For the text-containing cell, return its midpoint in (x, y) coordinate format. 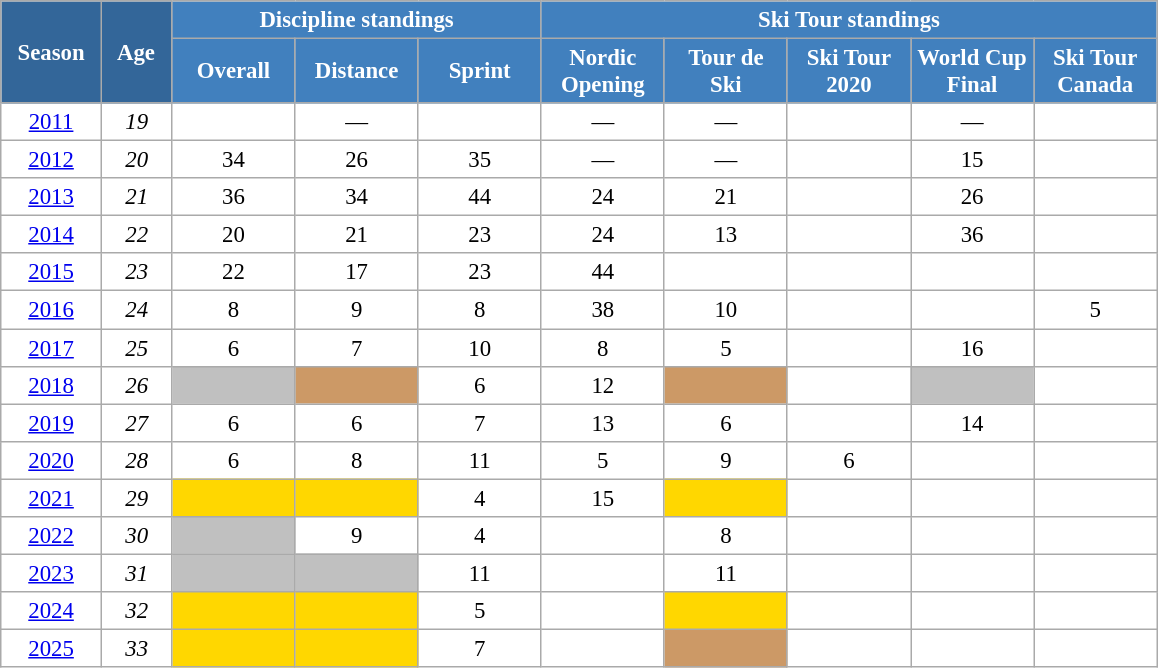
2018 (52, 385)
Season (52, 52)
NordicOpening (602, 72)
Sprint (480, 72)
30 (136, 536)
17 (356, 273)
2012 (52, 160)
2020 (52, 460)
2022 (52, 536)
2013 (52, 197)
Ski Tour 2020 (848, 72)
Tour deSki (726, 72)
19 (136, 122)
33 (136, 648)
29 (136, 498)
Distance (356, 72)
2016 (52, 310)
2011 (52, 122)
Discipline standings (356, 20)
Ski TourCanada (1096, 72)
31 (136, 573)
2019 (52, 423)
World CupFinal (972, 72)
2024 (52, 611)
2017 (52, 348)
Ski Tour standings (848, 20)
2021 (52, 498)
38 (602, 310)
Overall (234, 72)
12 (602, 385)
Age (136, 52)
32 (136, 611)
2025 (52, 648)
28 (136, 460)
14 (972, 423)
25 (136, 348)
2014 (52, 235)
2015 (52, 273)
27 (136, 423)
2023 (52, 573)
16 (972, 348)
35 (480, 160)
